Return [x, y] of the center of cell containing provided text 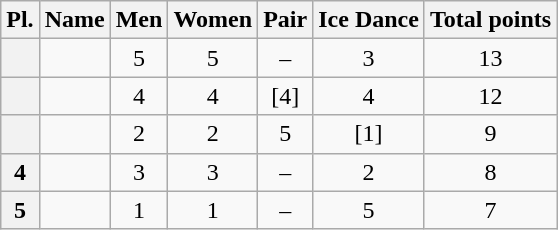
8 [490, 172]
[1] [369, 134]
Pl. [20, 20]
[4] [286, 96]
7 [490, 210]
Women [213, 20]
Name [74, 20]
Ice Dance [369, 20]
13 [490, 58]
Men [139, 20]
Total points [490, 20]
12 [490, 96]
9 [490, 134]
Pair [286, 20]
